Find where the given text appears and provide that cell's center as [x, y] coordinate. 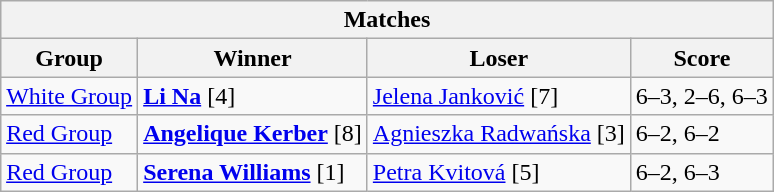
Agnieszka Radwańska [3] [498, 134]
Jelena Janković [7] [498, 96]
Petra Kvitová [5] [498, 172]
Li Na [4] [253, 96]
6–2, 6–3 [702, 172]
Score [702, 58]
Group [70, 58]
Matches [388, 20]
White Group [70, 96]
6–3, 2–6, 6–3 [702, 96]
Winner [253, 58]
Serena Williams [1] [253, 172]
Loser [498, 58]
6–2, 6–2 [702, 134]
Angelique Kerber [8] [253, 134]
